Scan for the cell matching the given text and deliver its (X, Y) coordinate at center. 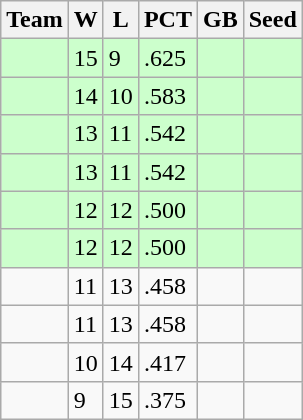
.583 (168, 96)
.375 (168, 400)
W (86, 20)
GB (220, 20)
PCT (168, 20)
.417 (168, 362)
Seed (272, 20)
.625 (168, 58)
L (120, 20)
Team (35, 20)
